From the cell containing the given text, extract its center point as (X, Y) coordinate. 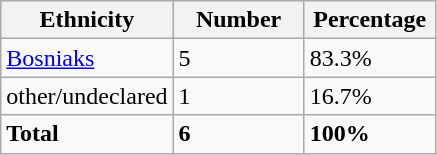
Ethnicity (87, 20)
6 (238, 134)
83.3% (370, 58)
16.7% (370, 96)
Percentage (370, 20)
5 (238, 58)
1 (238, 96)
Number (238, 20)
Bosniaks (87, 58)
Total (87, 134)
100% (370, 134)
other/undeclared (87, 96)
